Output the (x, y) coordinate of the center of the cell containing the given text.  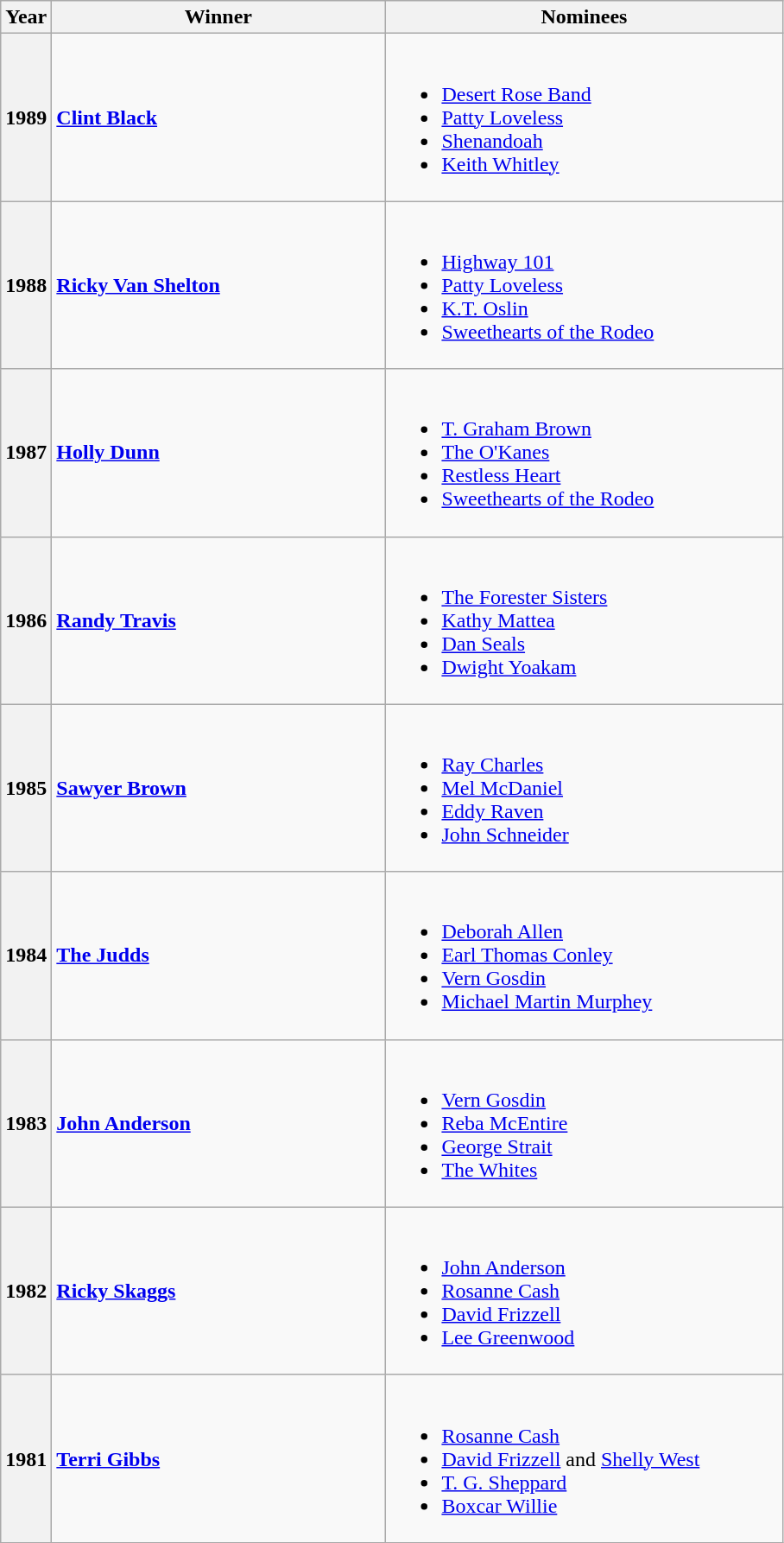
Ricky Skaggs (218, 1291)
1986 (26, 620)
Winner (218, 17)
Holly Dunn (218, 453)
Nominees (584, 17)
Sawyer Brown (218, 788)
1981 (26, 1458)
1988 (26, 285)
1985 (26, 788)
T. Graham BrownThe O'KanesRestless HeartSweethearts of the Rodeo (584, 453)
1982 (26, 1291)
1983 (26, 1123)
The Forester SistersKathy MatteaDan SealsDwight Yoakam (584, 620)
1987 (26, 453)
John Anderson (218, 1123)
Rosanne CashDavid Frizzell and Shelly WestT. G. SheppardBoxcar Willie (584, 1458)
Deborah AllenEarl Thomas ConleyVern GosdinMichael Martin Murphey (584, 956)
The Judds (218, 956)
1989 (26, 117)
1984 (26, 956)
Vern GosdinReba McEntireGeorge StraitThe Whites (584, 1123)
Highway 101Patty LovelessK.T. OslinSweethearts of the Rodeo (584, 285)
Ray CharlesMel McDanielEddy RavenJohn Schneider (584, 788)
Clint Black (218, 117)
Randy Travis (218, 620)
Desert Rose BandPatty LovelessShenandoahKeith Whitley (584, 117)
John AndersonRosanne CashDavid FrizzellLee Greenwood (584, 1291)
Year (26, 17)
Ricky Van Shelton (218, 285)
Terri Gibbs (218, 1458)
